Search for the cell housing the specified text and yield its (x, y) center coordinate. 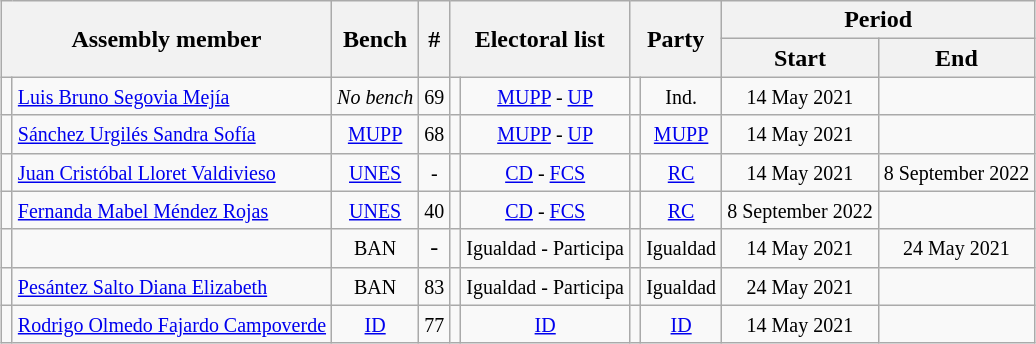
Sánchez Urgilés Sandra Sofía (172, 134)
Assembly member (166, 39)
Ind. (682, 96)
Party (676, 39)
83 (434, 286)
Bench (376, 39)
Electoral list (540, 39)
68 (434, 134)
No bench (376, 96)
77 (434, 324)
40 (434, 210)
Period (878, 20)
Fernanda Mabel Méndez Rojas (172, 210)
Luis Bruno Segovia Mejía (172, 96)
Juan Cristóbal Lloret Valdivieso (172, 172)
69 (434, 96)
Pesántez Salto Diana Elizabeth (172, 286)
Start (800, 58)
Rodrigo Olmedo Fajardo Campoverde (172, 324)
# (434, 39)
End (956, 58)
